Capture the cell that displays the provided text and extract its [x, y] central coordinate. 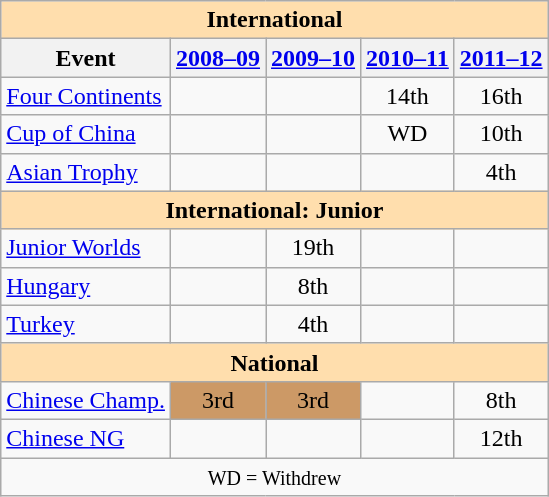
International: Junior [274, 210]
14th [408, 96]
2011–12 [501, 58]
Hungary [86, 286]
Chinese Champ. [86, 400]
16th [501, 96]
Cup of China [86, 134]
2008–09 [218, 58]
2010–11 [408, 58]
19th [314, 248]
12th [501, 438]
WD [408, 134]
Four Continents [86, 96]
10th [501, 134]
Turkey [86, 324]
Asian Trophy [86, 172]
National [274, 362]
2009–10 [314, 58]
International [274, 20]
Chinese NG [86, 438]
WD = Withdrew [274, 477]
Junior Worlds [86, 248]
Event [86, 58]
